Detect which cell encompasses the target text, then output its [x, y] center coordinate. 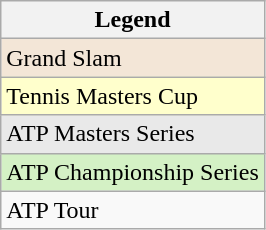
ATP Masters Series [133, 134]
Tennis Masters Cup [133, 96]
Legend [133, 20]
ATP Championship Series [133, 172]
Grand Slam [133, 58]
ATP Tour [133, 210]
